Output the [X, Y] coordinate of the center of the cell containing the given text.  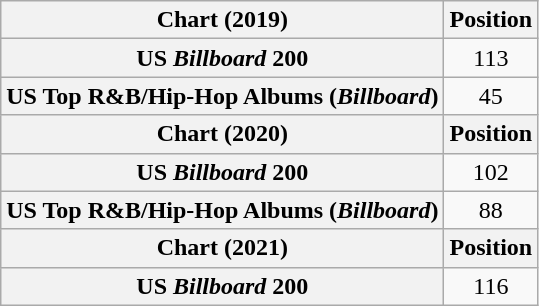
102 [491, 172]
45 [491, 96]
Chart (2020) [222, 134]
Chart (2021) [222, 248]
88 [491, 210]
113 [491, 58]
Chart (2019) [222, 20]
116 [491, 286]
